Provide the [x, y] coordinate of the cell's center where the given text is located.  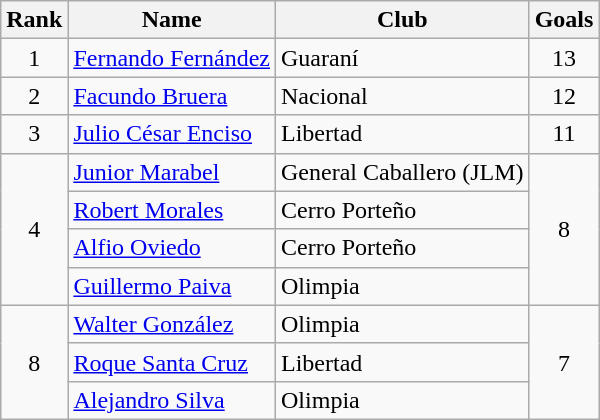
General Caballero (JLM) [403, 172]
12 [564, 96]
13 [564, 58]
Club [403, 20]
1 [34, 58]
3 [34, 134]
4 [34, 229]
Alejandro Silva [172, 400]
Roque Santa Cruz [172, 362]
7 [564, 362]
Name [172, 20]
Goals [564, 20]
Fernando Fernández [172, 58]
Alfio Oviedo [172, 248]
Nacional [403, 96]
Rank [34, 20]
Guaraní [403, 58]
Robert Morales [172, 210]
Walter González [172, 324]
11 [564, 134]
2 [34, 96]
Facundo Bruera [172, 96]
Guillermo Paiva [172, 286]
Junior Marabel [172, 172]
Julio César Enciso [172, 134]
